Output the [X, Y] coordinate of the center of the cell containing the given text.  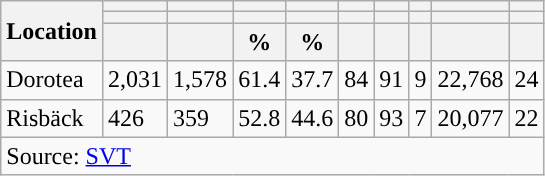
Dorotea [52, 80]
22,768 [470, 80]
1,578 [200, 80]
426 [134, 118]
Risbäck [52, 118]
91 [392, 80]
Source: SVT [272, 156]
9 [420, 80]
44.6 [312, 118]
22 [526, 118]
Location [52, 31]
61.4 [260, 80]
84 [356, 80]
52.8 [260, 118]
359 [200, 118]
2,031 [134, 80]
93 [392, 118]
20,077 [470, 118]
37.7 [312, 80]
7 [420, 118]
80 [356, 118]
24 [526, 80]
